Provide the (X, Y) coordinate of the cell's center where the given text is located.  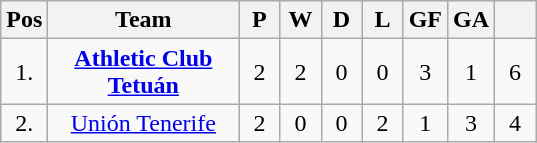
P (260, 20)
1. (24, 72)
2. (24, 123)
Unión Tenerife (144, 123)
Athletic Club Tetuán (144, 72)
D (342, 20)
W (300, 20)
L (382, 20)
GF (425, 20)
Team (144, 20)
GA (472, 20)
Pos (24, 20)
4 (516, 123)
6 (516, 72)
